Detect which cell encompasses the target text, then output its [X, Y] center coordinate. 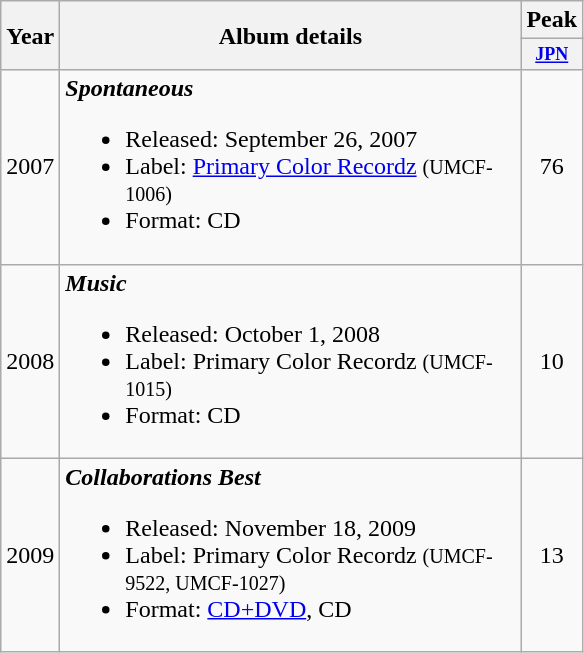
Collaborations BestReleased: November 18, 2009Label: Primary Color Recordz (UMCF-9522, UMCF-1027)Format: CD+DVD, CD [290, 555]
2007 [30, 167]
SpontaneousReleased: September 26, 2007Label: Primary Color Recordz (UMCF-1006)Format: CD [290, 167]
2008 [30, 361]
MusicReleased: October 1, 2008Label: Primary Color Recordz (UMCF-1015)Format: CD [290, 361]
Album details [290, 36]
Peak [552, 20]
13 [552, 555]
JPN [552, 54]
10 [552, 361]
Year [30, 36]
76 [552, 167]
2009 [30, 555]
